Identify which cell holds the provided text, then report its (x, y) central coordinate. 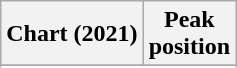
Chart (2021) (72, 34)
Peakposition (189, 34)
